Provide the (X, Y) coordinate of the cell's center where the given text is located.  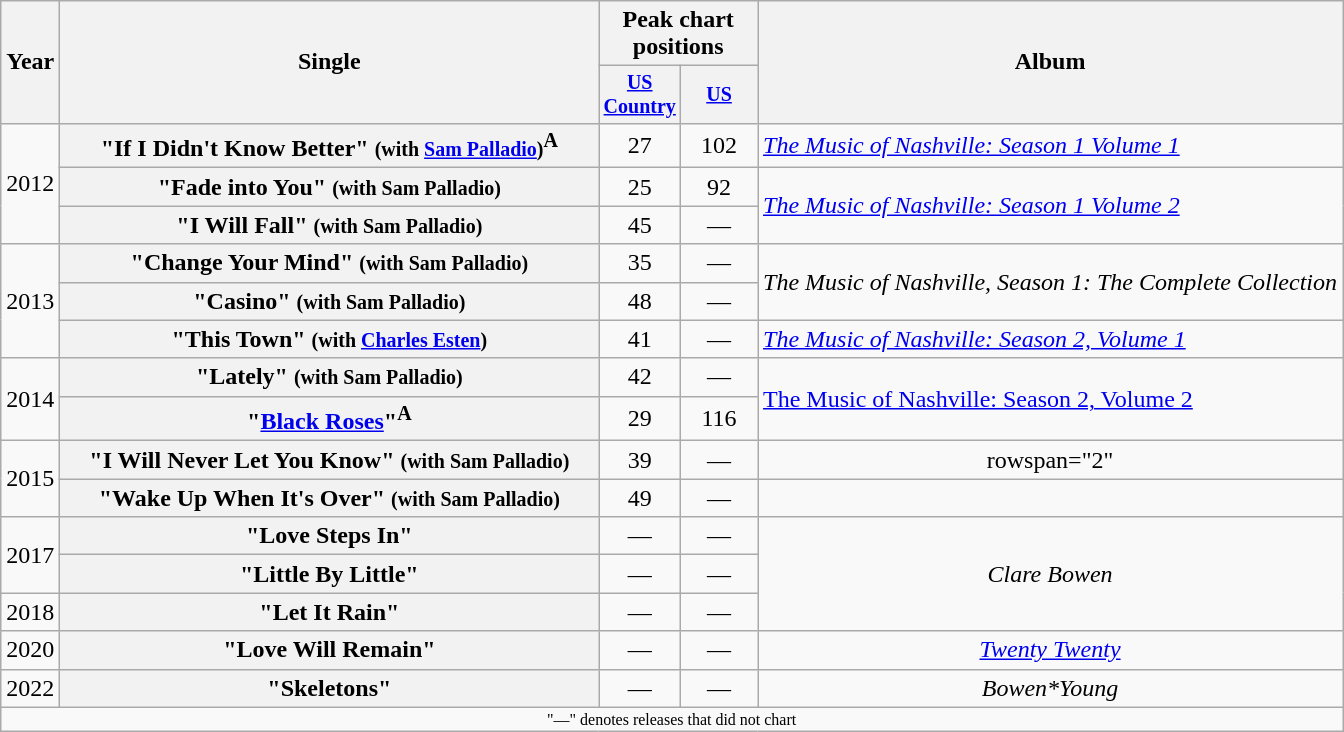
"Change Your Mind" (with Sam Palladio) (330, 263)
The Music of Nashville: Season 1 Volume 2 (1050, 206)
116 (720, 418)
Clare Bowen (1050, 574)
"Little By Little" (330, 574)
Twenty Twenty (1050, 650)
102 (720, 146)
2014 (30, 400)
The Music of Nashville: Season 2, Volume 1 (1050, 339)
"Wake Up When It's Over" (with Sam Palladio) (330, 498)
Bowen*Young (1050, 688)
"—" denotes releases that did not chart (672, 719)
29 (640, 418)
The Music of Nashville, Season 1: The Complete Collection (1050, 282)
"Skeletons" (330, 688)
45 (640, 225)
"I Will Fall" (with Sam Palladio) (330, 225)
2018 (30, 612)
2015 (30, 479)
"Love Steps In" (330, 536)
"If I Didn't Know Better" (with Sam Palladio)A (330, 146)
2017 (30, 555)
35 (640, 263)
2012 (30, 184)
48 (640, 301)
The Music of Nashville: Season 2, Volume 2 (1050, 400)
41 (640, 339)
39 (640, 460)
49 (640, 498)
rowspan="2" (1050, 460)
Year (30, 62)
"I Will Never Let You Know" (with Sam Palladio) (330, 460)
Single (330, 62)
US (720, 94)
"Let It Rain" (330, 612)
2013 (30, 301)
The Music of Nashville: Season 1 Volume 1 (1050, 146)
"Fade into You" (with Sam Palladio) (330, 187)
US Country (640, 94)
"Lately" (with Sam Palladio) (330, 377)
92 (720, 187)
Peak chartpositions (678, 34)
2022 (30, 688)
42 (640, 377)
"Casino" (with Sam Palladio) (330, 301)
"Black Roses"A (330, 418)
27 (640, 146)
2020 (30, 650)
Album (1050, 62)
"Love Will Remain" (330, 650)
25 (640, 187)
"This Town" (with Charles Esten) (330, 339)
